Scan for the cell matching the given text and deliver its [x, y] coordinate at center. 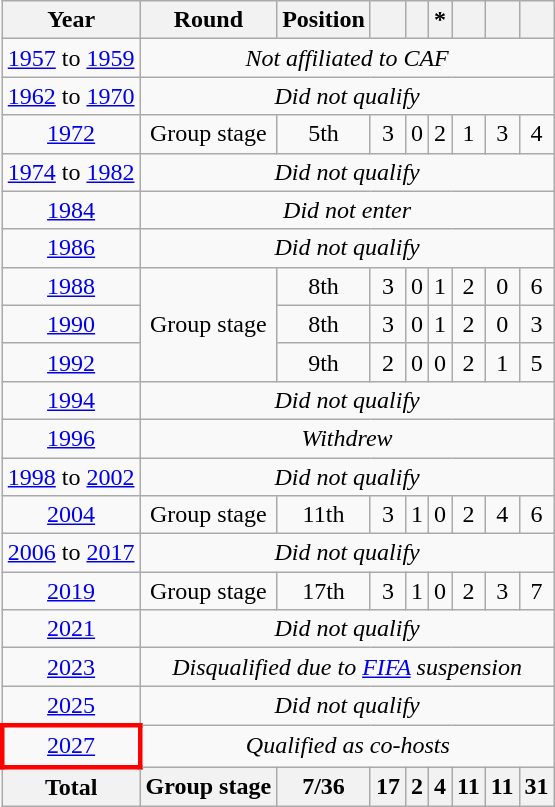
* [440, 20]
2006 to 2017 [71, 553]
31 [536, 786]
5 [536, 362]
2019 [71, 591]
5th [324, 134]
1972 [71, 134]
2004 [71, 515]
1990 [71, 324]
Total [71, 786]
1962 to 1970 [71, 96]
7/36 [324, 786]
1988 [71, 286]
2027 [71, 746]
17th [324, 591]
7 [536, 591]
17 [388, 786]
9th [324, 362]
2021 [71, 629]
1986 [71, 248]
1998 to 2002 [71, 477]
Year [71, 20]
1974 to 1982 [71, 172]
Qualified as co-hosts [347, 746]
2023 [71, 667]
Did not enter [347, 210]
11th [324, 515]
Not affiliated to CAF [347, 58]
1957 to 1959 [71, 58]
Round [208, 20]
Position [324, 20]
Withdrew [347, 438]
Disqualified due to FIFA suspension [347, 667]
1996 [71, 438]
1994 [71, 400]
2025 [71, 706]
1984 [71, 210]
1992 [71, 362]
